Detect which cell encompasses the target text, then output its (X, Y) center coordinate. 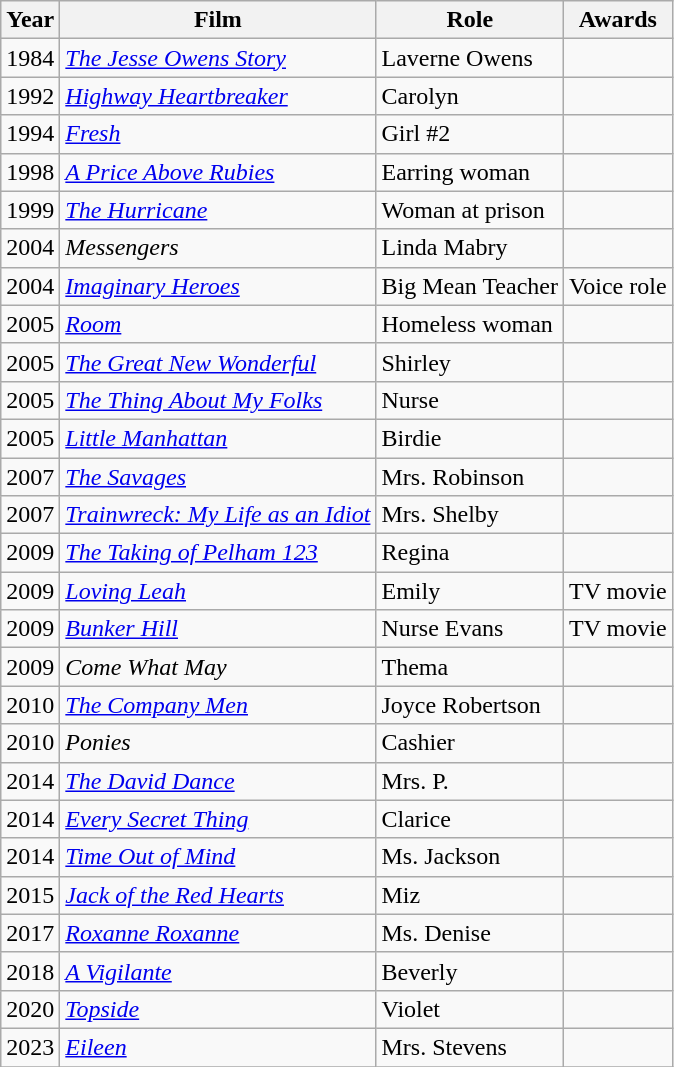
The Taking of Pelham 123 (218, 553)
Nurse Evans (470, 629)
Thema (470, 667)
Fresh (218, 134)
Shirley (470, 362)
Girl #2 (470, 134)
Year (30, 20)
2018 (30, 971)
1992 (30, 96)
Cashier (470, 743)
Ms. Jackson (470, 857)
Linda Mabry (470, 248)
Mrs. P. (470, 781)
1984 (30, 58)
Awards (618, 20)
A Price Above Rubies (218, 172)
The Thing About My Folks (218, 400)
Come What May (218, 667)
Little Manhattan (218, 438)
Role (470, 20)
1998 (30, 172)
Ms. Denise (470, 933)
Birdie (470, 438)
A Vigilante (218, 971)
Mrs. Shelby (470, 515)
Every Secret Thing (218, 819)
Voice role (618, 286)
The Company Men (218, 705)
Roxanne Roxanne (218, 933)
Woman at prison (470, 210)
Big Mean Teacher (470, 286)
The David Dance (218, 781)
2017 (30, 933)
Room (218, 324)
Loving Leah (218, 591)
2023 (30, 1047)
Earring woman (470, 172)
Mrs. Stevens (470, 1047)
Eileen (218, 1047)
The Jesse Owens Story (218, 58)
Film (218, 20)
Time Out of Mind (218, 857)
The Great New Wonderful (218, 362)
Violet (470, 1009)
1999 (30, 210)
Nurse (470, 400)
The Savages (218, 477)
Miz (470, 895)
2020 (30, 1009)
2015 (30, 895)
The Hurricane (218, 210)
Clarice (470, 819)
Regina (470, 553)
1994 (30, 134)
Joyce Robertson (470, 705)
Ponies (218, 743)
Trainwreck: My Life as an Idiot (218, 515)
Highway Heartbreaker (218, 96)
Imaginary Heroes (218, 286)
Homeless woman (470, 324)
Bunker Hill (218, 629)
Jack of the Red Hearts (218, 895)
Laverne Owens (470, 58)
Messengers (218, 248)
Mrs. Robinson (470, 477)
Emily (470, 591)
Carolyn (470, 96)
Topside (218, 1009)
Beverly (470, 971)
